From the cell containing the given text, extract its center point as (x, y) coordinate. 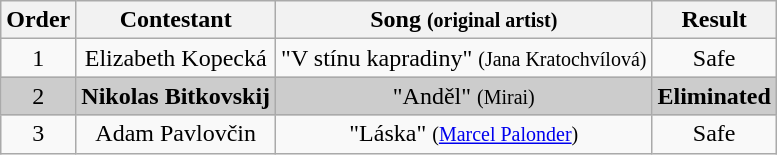
"V stínu kapradiny" (Jana Kratochvílová) (464, 58)
Contestant (176, 20)
"Láska" (Marcel Palonder) (464, 134)
Nikolas Bitkovskij (176, 96)
"Anděl" (Mirai) (464, 96)
1 (38, 58)
Song (original artist) (464, 20)
Adam Pavlovčin (176, 134)
Order (38, 20)
Result (714, 20)
3 (38, 134)
Eliminated (714, 96)
Elizabeth Kopecká (176, 58)
2 (38, 96)
